Provide the [x, y] coordinate of the cell's center where the given text is located.  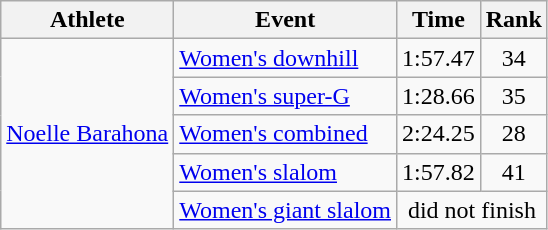
Time [439, 20]
1:28.66 [439, 96]
41 [514, 172]
Women's downhill [286, 58]
Women's super-G [286, 96]
35 [514, 96]
Noelle Barahona [88, 134]
1:57.82 [439, 172]
Women's giant slalom [286, 210]
Rank [514, 20]
34 [514, 58]
Women's combined [286, 134]
Event [286, 20]
did not finish [472, 210]
1:57.47 [439, 58]
Women's slalom [286, 172]
Athlete [88, 20]
2:24.25 [439, 134]
28 [514, 134]
